Locate the cell with the specified text and output its (X, Y) center coordinate. 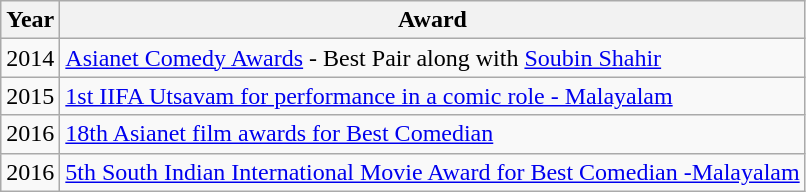
2014 (30, 58)
Asianet Comedy Awards - Best Pair along with Soubin Shahir (432, 58)
Year (30, 20)
Award (432, 20)
5th South Indian International Movie Award for Best Comedian -Malayalam (432, 172)
1st IIFA Utsavam for performance in a comic role - Malayalam (432, 96)
2015 (30, 96)
18th Asianet film awards for Best Comedian (432, 134)
